Identify which cell holds the provided text, then report its (X, Y) central coordinate. 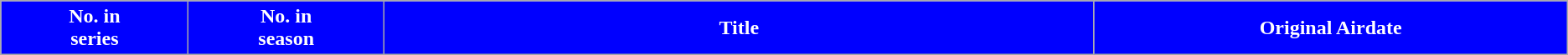
Title (739, 28)
No. inseason (286, 28)
Original Airdate (1330, 28)
No. inseries (95, 28)
